For the text-containing cell, return its midpoint in [x, y] coordinate format. 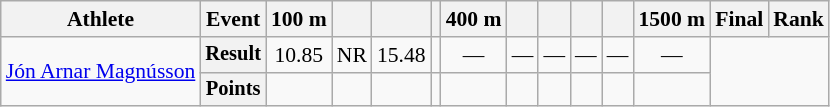
400 m [474, 19]
15.48 [402, 55]
1500 m [672, 19]
Athlete [101, 19]
100 m [299, 19]
Jón Arnar Magnússon [101, 72]
Rank [798, 19]
NR [352, 55]
Event [233, 19]
10.85 [299, 55]
Points [233, 89]
Final [739, 19]
Result [233, 55]
